Search for the cell housing the specified text and yield its (X, Y) center coordinate. 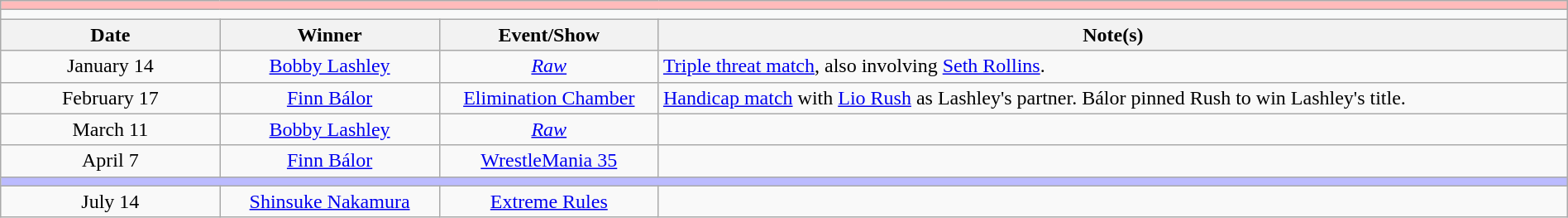
Triple threat match, also involving Seth Rollins. (1113, 66)
WrestleMania 35 (549, 161)
Extreme Rules (549, 201)
July 14 (111, 201)
Note(s) (1113, 35)
Date (111, 35)
March 11 (111, 129)
Handicap match with Lio Rush as Lashley's partner. Bálor pinned Rush to win Lashley's title. (1113, 98)
Event/Show (549, 35)
Shinsuke Nakamura (329, 201)
April 7 (111, 161)
Winner (329, 35)
January 14 (111, 66)
Elimination Chamber (549, 98)
February 17 (111, 98)
